Determine the (x, y) coordinate at the center of the cell enclosing the given text.  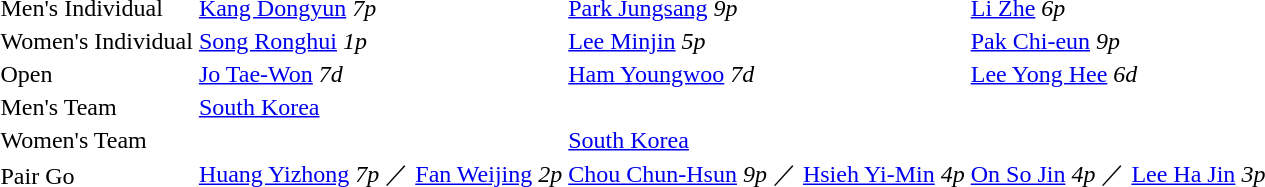
Ham Youngwoo 7d (766, 74)
Song Ronghui 1p (380, 41)
Jo Tae-Won 7d (380, 74)
Lee Minjin 5p (766, 41)
